Capture the cell that displays the provided text and extract its (X, Y) central coordinate. 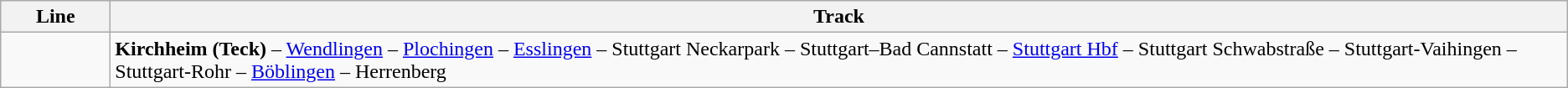
Track (839, 17)
Line (55, 17)
